Extract the (x, y) coordinate from the center of the cell holding the provided text.  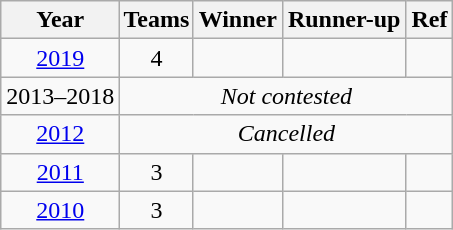
Cancelled (286, 134)
2012 (60, 134)
2010 (60, 210)
4 (156, 58)
Not contested (286, 96)
Runner-up (344, 20)
2013–2018 (60, 96)
Year (60, 20)
2019 (60, 58)
Teams (156, 20)
Winner (238, 20)
2011 (60, 172)
Ref (430, 20)
